Capture the cell that displays the provided text and extract its [X, Y] central coordinate. 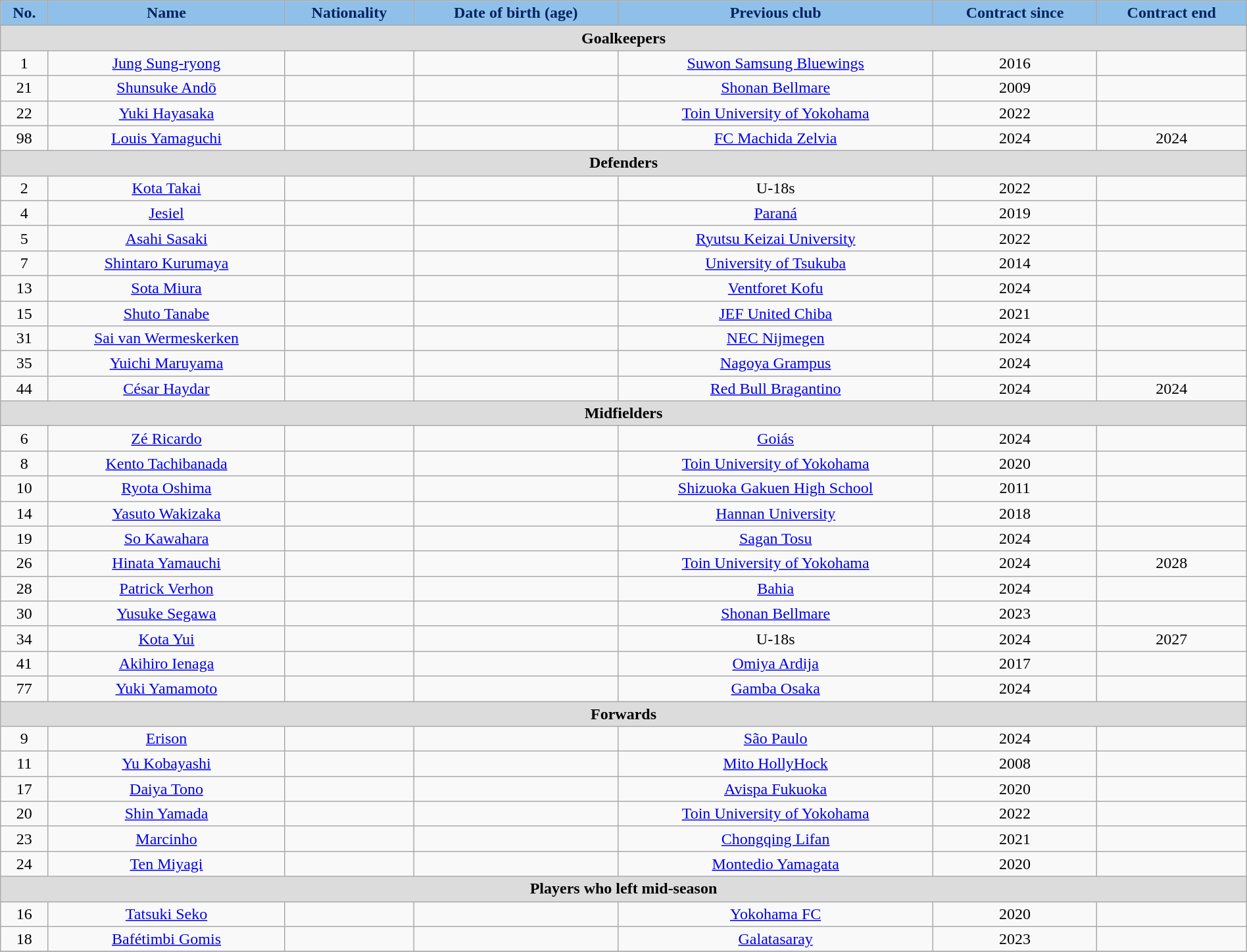
7 [24, 263]
Ventforet Kofu [776, 288]
2018 [1015, 513]
Louis Yamaguchi [166, 138]
Mito HollyHock [776, 764]
Patrick Verhon [166, 588]
Sai van Wermeskerken [166, 339]
Paraná [776, 213]
Erison [166, 739]
Yusuke Segawa [166, 613]
22 [24, 113]
Bafétimbi Gomis [166, 939]
Kota Yui [166, 638]
Gamba Osaka [776, 688]
Ryota Oshima [166, 488]
Tatsuki Seko [166, 914]
Suwon Samsung Bluewings [776, 63]
2009 [1015, 88]
Yuichi Maruyama [166, 364]
41 [24, 663]
Goiás [776, 439]
Marcinho [166, 839]
Kota Takai [166, 188]
Ryutsu Keizai University [776, 238]
5 [24, 238]
28 [24, 588]
2019 [1015, 213]
Yu Kobayashi [166, 764]
Galatasaray [776, 939]
Bahia [776, 588]
César Haydar [166, 389]
Jesiel [166, 213]
Chongqing Lifan [776, 839]
6 [24, 439]
FC Machida Zelvia [776, 138]
98 [24, 138]
2014 [1015, 263]
2 [24, 188]
Yasuto Wakizaka [166, 513]
1 [24, 63]
30 [24, 613]
14 [24, 513]
2027 [1171, 638]
Yuki Yamamoto [166, 688]
Shin Yamada [166, 814]
Yuki Hayasaka [166, 113]
Yokohama FC [776, 914]
Jung Sung-ryong [166, 63]
21 [24, 88]
No. [24, 13]
8 [24, 464]
Shuto Tanabe [166, 314]
35 [24, 364]
Ten Miyagi [166, 864]
17 [24, 789]
23 [24, 839]
Montedio Yamagata [776, 864]
Players who left mid-season [623, 889]
Defenders [623, 163]
13 [24, 288]
20 [24, 814]
Daiya Tono [166, 789]
Hannan University [776, 513]
Asahi Sasaki [166, 238]
University of Tsukuba [776, 263]
São Paulo [776, 739]
Sota Miura [166, 288]
18 [24, 939]
Contract since [1015, 13]
2011 [1015, 488]
9 [24, 739]
So Kawahara [166, 538]
Shunsuke Andō [166, 88]
Nagoya Grampus [776, 364]
Avispa Fukuoka [776, 789]
2028 [1171, 563]
19 [24, 538]
2008 [1015, 764]
Akihiro Ienaga [166, 663]
Date of birth (age) [516, 13]
Forwards [623, 713]
Contract end [1171, 13]
2016 [1015, 63]
26 [24, 563]
Zé Ricardo [166, 439]
Shizuoka Gakuen High School [776, 488]
Nationality [349, 13]
Midfielders [623, 414]
NEC Nijmegen [776, 339]
31 [24, 339]
Previous club [776, 13]
11 [24, 764]
Name [166, 13]
10 [24, 488]
34 [24, 638]
Shintaro Kurumaya [166, 263]
Goalkeepers [623, 38]
Red Bull Bragantino [776, 389]
Hinata Yamauchi [166, 563]
JEF United Chiba [776, 314]
Omiya Ardija [776, 663]
16 [24, 914]
Kento Tachibanada [166, 464]
24 [24, 864]
Sagan Tosu [776, 538]
2017 [1015, 663]
15 [24, 314]
4 [24, 213]
77 [24, 688]
44 [24, 389]
